Determine the (X, Y) coordinate at the center of the cell enclosing the given text.  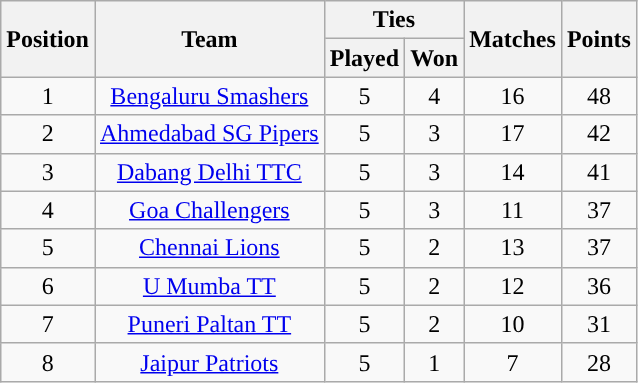
12 (513, 286)
Won (434, 58)
U Mumba TT (209, 286)
Position (48, 39)
41 (598, 172)
Team (209, 39)
Dabang Delhi TTC (209, 172)
Puneri Paltan TT (209, 324)
Matches (513, 39)
28 (598, 362)
Played (364, 58)
11 (513, 210)
Points (598, 39)
6 (48, 286)
8 (48, 362)
48 (598, 96)
Ahmedabad SG Pipers (209, 134)
16 (513, 96)
10 (513, 324)
42 (598, 134)
13 (513, 248)
14 (513, 172)
31 (598, 324)
Ties (394, 20)
Bengaluru Smashers (209, 96)
Goa Challengers (209, 210)
Chennai Lions (209, 248)
36 (598, 286)
17 (513, 134)
Jaipur Patriots (209, 362)
